Pinpoint the cell where the given text exists, returning its [X, Y] midpoint coordinate. 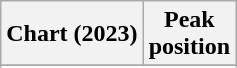
Peakposition [189, 34]
Chart (2023) [72, 34]
